Provide the [X, Y] coordinate of the cell's center where the given text is located.  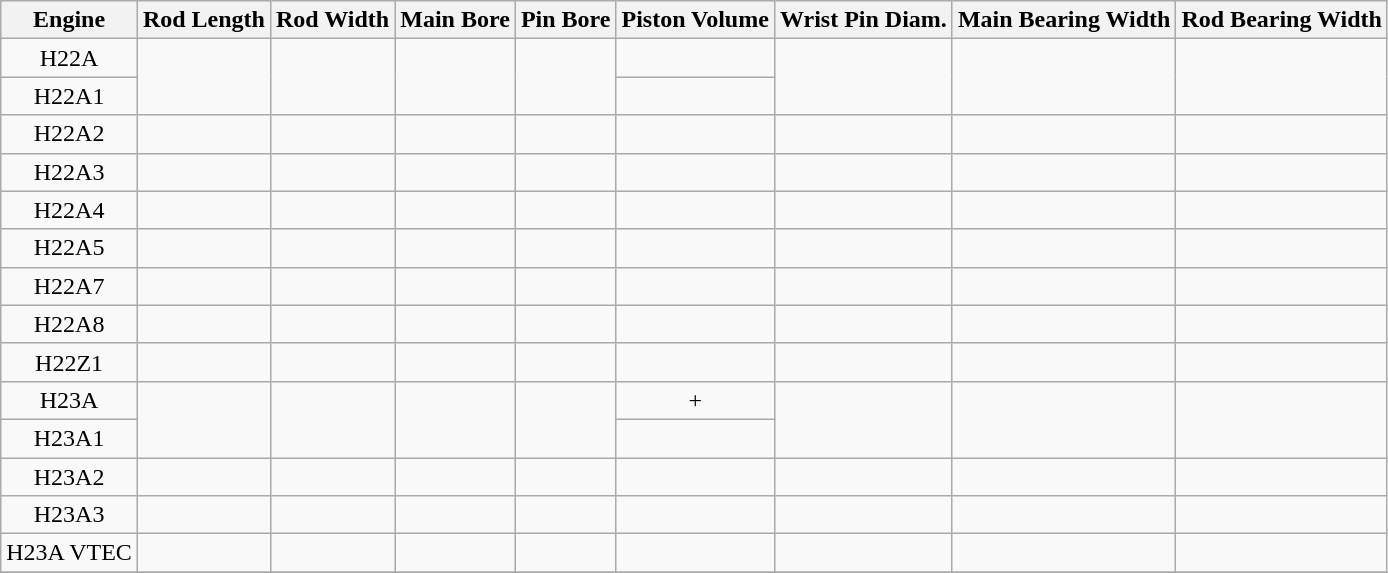
Rod Bearing Width [1282, 20]
Piston Volume [695, 20]
H22A7 [70, 286]
Rod Length [204, 20]
Wrist Pin Diam. [863, 20]
H22A4 [70, 210]
H22A2 [70, 134]
H23A2 [70, 477]
+ [695, 400]
H22A [70, 58]
H22A8 [70, 324]
Main Bearing Width [1064, 20]
H23A1 [70, 438]
Rod Width [332, 20]
H22A1 [70, 96]
H22A5 [70, 248]
H23A [70, 400]
H23A3 [70, 515]
H23A VTEC [70, 553]
Main Bore [456, 20]
H22Z1 [70, 362]
Pin Bore [566, 20]
Engine [70, 20]
H22A3 [70, 172]
